Extract the [x, y] coordinate from the center of the cell holding the provided text.  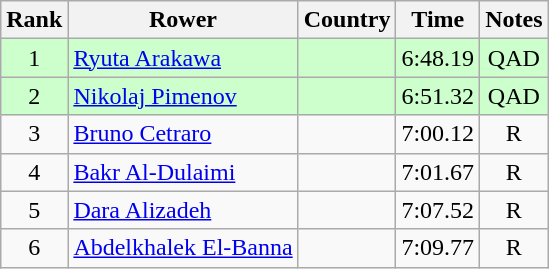
Dara Alizadeh [183, 210]
5 [34, 210]
Ryuta Arakawa [183, 58]
Rank [34, 20]
6 [34, 248]
1 [34, 58]
7:01.67 [438, 172]
7:09.77 [438, 248]
Bruno Cetraro [183, 134]
2 [34, 96]
Bakr Al-Dulaimi [183, 172]
Country [347, 20]
6:51.32 [438, 96]
Time [438, 20]
Notes [514, 20]
Rower [183, 20]
6:48.19 [438, 58]
Abdelkhalek El-Banna [183, 248]
4 [34, 172]
3 [34, 134]
7:00.12 [438, 134]
7:07.52 [438, 210]
Nikolaj Pimenov [183, 96]
